Return [x, y] of the center of cell containing provided text 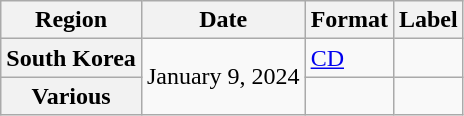
Label [428, 20]
Date [223, 20]
Various [72, 96]
South Korea [72, 58]
Region [72, 20]
January 9, 2024 [223, 77]
Format [349, 20]
CD [349, 58]
